Extract the [X, Y] coordinate from the center of the cell holding the provided text.  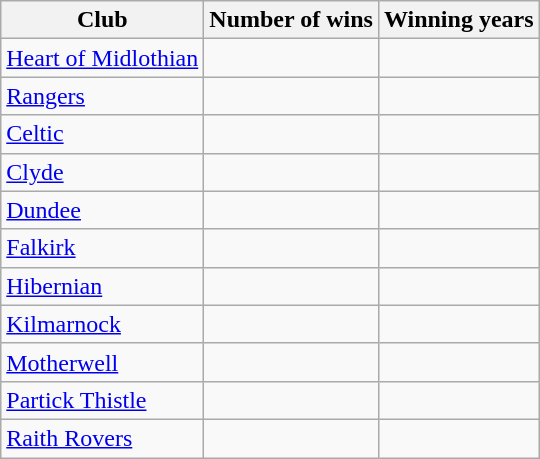
Number of wins [292, 20]
Falkirk [102, 248]
Heart of Midlothian [102, 58]
Winning years [458, 20]
Motherwell [102, 362]
Raith Rovers [102, 438]
Rangers [102, 96]
Partick Thistle [102, 400]
Club [102, 20]
Clyde [102, 172]
Hibernian [102, 286]
Celtic [102, 134]
Kilmarnock [102, 324]
Dundee [102, 210]
